Pinpoint the cell where the given text exists, returning its (X, Y) midpoint coordinate. 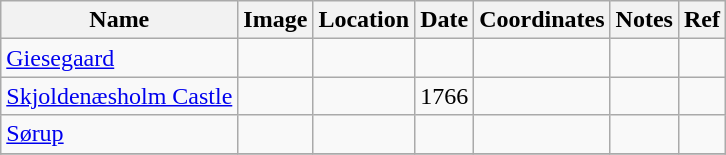
Ref (702, 20)
Giesegaard (120, 58)
1766 (444, 96)
Image (276, 20)
Name (120, 20)
Location (364, 20)
Notes (644, 20)
Sørup (120, 134)
Date (444, 20)
Skjoldenæsholm Castle (120, 96)
Coordinates (542, 20)
